Locate the cell with the specified text and output its [x, y] center coordinate. 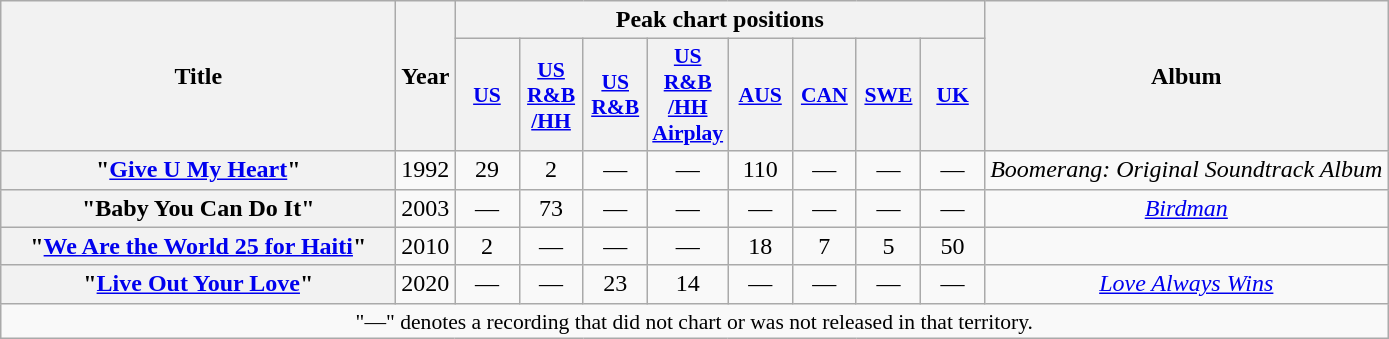
14 [688, 284]
5 [888, 246]
AUS [760, 95]
29 [487, 170]
CAN [824, 95]
2003 [426, 208]
"We Are the World 25 for Haiti" [198, 246]
"Live Out Your Love" [198, 284]
23 [615, 284]
Boomerang: Original Soundtrack Album [1186, 170]
7 [824, 246]
USR&B/HH [551, 95]
UK [953, 95]
"Baby You Can Do It" [198, 208]
Peak chart positions [720, 20]
Birdman [1186, 208]
50 [953, 246]
Title [198, 76]
110 [760, 170]
1992 [426, 170]
US [487, 95]
Album [1186, 76]
73 [551, 208]
2020 [426, 284]
SWE [888, 95]
18 [760, 246]
Year [426, 76]
USR&B [615, 95]
"—" denotes a recording that did not chart or was not released in that territory. [694, 321]
USR&B/HHAirplay [688, 95]
2010 [426, 246]
"Give U My Heart" [198, 170]
Love Always Wins [1186, 284]
